Return the [x, y] coordinate for the center point of the cell that contains the specified text.  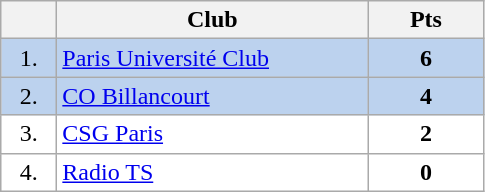
2. [29, 96]
CSG Paris [212, 134]
3. [29, 134]
1. [29, 58]
2 [426, 134]
Radio TS [212, 172]
0 [426, 172]
4 [426, 96]
4. [29, 172]
Pts [426, 20]
CO Billancourt [212, 96]
6 [426, 58]
Club [212, 20]
Paris Université Club [212, 58]
